Locate the cell with the specified text and output its [x, y] center coordinate. 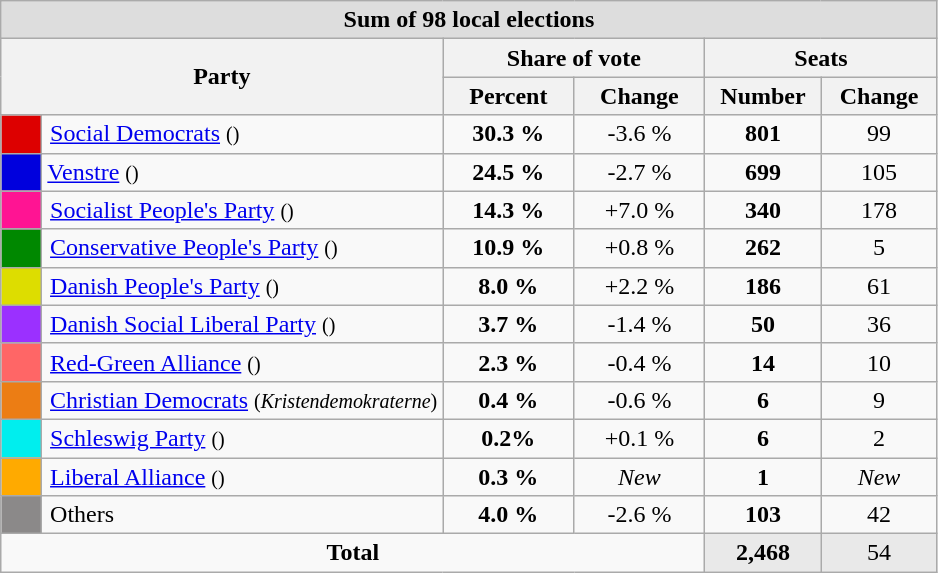
Danish People's Party () [242, 286]
262 [763, 248]
178 [879, 210]
Red-Green Alliance () [242, 362]
699 [763, 172]
2.3 % [508, 362]
4.0 % [508, 515]
-0.6 % [640, 400]
+7.0 % [640, 210]
801 [763, 134]
Number [763, 96]
8.0 % [508, 286]
0.3 % [508, 477]
61 [879, 286]
186 [763, 286]
Party [222, 77]
Social Democrats () [242, 134]
+0.8 % [640, 248]
103 [763, 515]
Venstre () [242, 172]
14.3 % [508, 210]
42 [879, 515]
Sum of 98 local elections [469, 20]
Conservative People's Party () [242, 248]
Socialist People's Party () [242, 210]
10.9 % [508, 248]
1 [763, 477]
24.5 % [508, 172]
Danish Social Liberal Party () [242, 324]
9 [879, 400]
30.3 % [508, 134]
+2.2 % [640, 286]
Total [353, 553]
Schleswig Party () [242, 438]
-1.4 % [640, 324]
-3.6 % [640, 134]
10 [879, 362]
99 [879, 134]
Seats [821, 58]
36 [879, 324]
-2.7 % [640, 172]
2 [879, 438]
3.7 % [508, 324]
50 [763, 324]
Christian Democrats (Kristendemokraterne) [242, 400]
-0.4 % [640, 362]
Percent [508, 96]
14 [763, 362]
5 [879, 248]
105 [879, 172]
0.4 % [508, 400]
2,468 [763, 553]
340 [763, 210]
Liberal Alliance () [242, 477]
+0.1 % [640, 438]
54 [879, 553]
Share of vote [574, 58]
Others [242, 515]
0.2% [508, 438]
-2.6 % [640, 515]
